Return the (x, y) coordinate for the center point of the cell that contains the specified text.  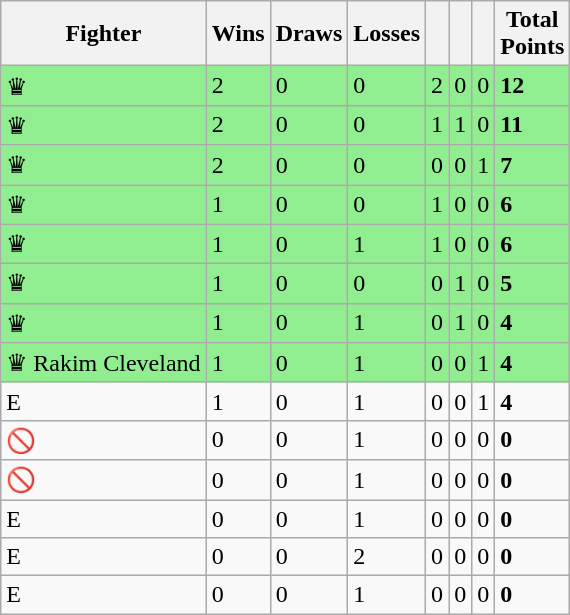
Draws (309, 34)
11 (532, 125)
Fighter (104, 34)
Total Points (532, 34)
Losses (387, 34)
12 (532, 86)
7 (532, 165)
Wins (238, 34)
♛ Rakim Cleveland (104, 363)
5 (532, 284)
